Identify which cell holds the provided text, then report its [x, y] central coordinate. 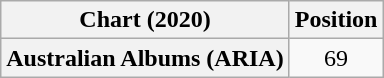
Australian Albums (ARIA) [145, 58]
Chart (2020) [145, 20]
Position [336, 20]
69 [336, 58]
